Identify which cell holds the provided text, then report its (x, y) central coordinate. 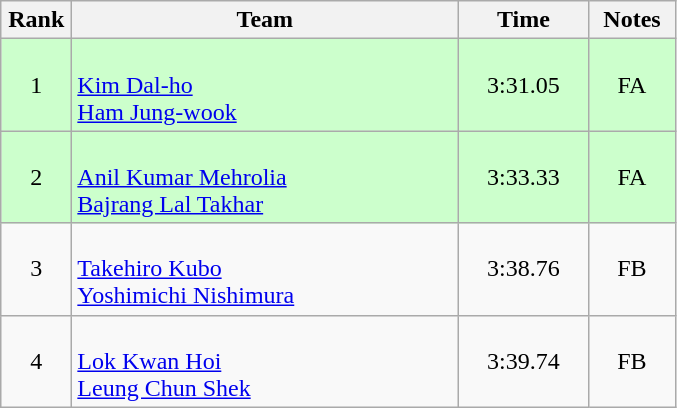
Rank (36, 20)
4 (36, 361)
3:38.76 (524, 269)
Kim Dal-hoHam Jung-wook (265, 85)
Time (524, 20)
1 (36, 85)
3 (36, 269)
3:39.74 (524, 361)
Notes (632, 20)
Lok Kwan HoiLeung Chun Shek (265, 361)
3:31.05 (524, 85)
Anil Kumar MehroliaBajrang Lal Takhar (265, 177)
2 (36, 177)
Takehiro KuboYoshimichi Nishimura (265, 269)
Team (265, 20)
3:33.33 (524, 177)
